Search for the cell housing the specified text and yield its (x, y) center coordinate. 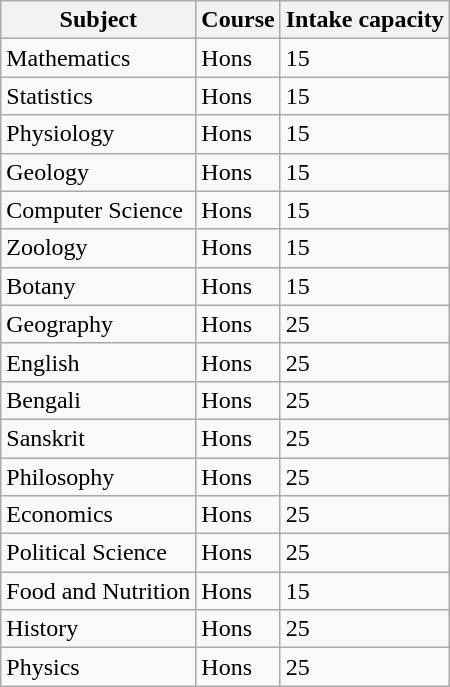
Political Science (98, 553)
Geology (98, 172)
Course (238, 20)
Physics (98, 667)
Sanskrit (98, 438)
English (98, 362)
Computer Science (98, 210)
Botany (98, 286)
Geography (98, 324)
Intake capacity (364, 20)
Philosophy (98, 477)
Economics (98, 515)
Food and Nutrition (98, 591)
Bengali (98, 400)
History (98, 629)
Physiology (98, 134)
Zoology (98, 248)
Statistics (98, 96)
Subject (98, 20)
Mathematics (98, 58)
